Find where the given text appears and provide that cell's center as [x, y] coordinate. 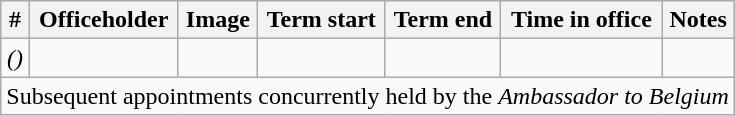
Subsequent appointments concurrently held by the Ambassador to Belgium [368, 96]
Time in office [582, 20]
Term end [443, 20]
# [16, 20]
Notes [698, 20]
Image [218, 20]
Term start [322, 20]
() [16, 58]
Officeholder [104, 20]
